Return the (x, y) coordinate for the center point of the cell that contains the specified text.  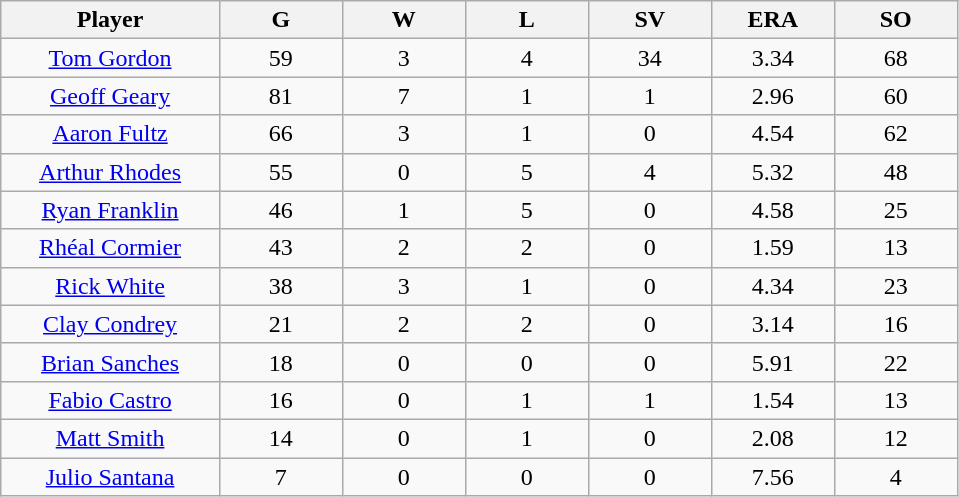
55 (280, 172)
5.32 (772, 172)
59 (280, 58)
5.91 (772, 362)
4.58 (772, 210)
2.08 (772, 438)
3.34 (772, 58)
4.54 (772, 134)
Player (110, 20)
2.96 (772, 96)
Matt Smith (110, 438)
Tom Gordon (110, 58)
Clay Condrey (110, 324)
34 (650, 58)
68 (896, 58)
66 (280, 134)
21 (280, 324)
Rick White (110, 286)
Aaron Fultz (110, 134)
1.54 (772, 400)
Fabio Castro (110, 400)
Rhéal Cormier (110, 248)
1.59 (772, 248)
18 (280, 362)
81 (280, 96)
22 (896, 362)
43 (280, 248)
14 (280, 438)
46 (280, 210)
60 (896, 96)
12 (896, 438)
G (280, 20)
SO (896, 20)
4.34 (772, 286)
Brian Sanches (110, 362)
SV (650, 20)
7.56 (772, 477)
48 (896, 172)
25 (896, 210)
Geoff Geary (110, 96)
Arthur Rhodes (110, 172)
23 (896, 286)
Julio Santana (110, 477)
Ryan Franklin (110, 210)
3.14 (772, 324)
ERA (772, 20)
W (404, 20)
62 (896, 134)
38 (280, 286)
L (526, 20)
